Search for the cell housing the specified text and yield its (x, y) center coordinate. 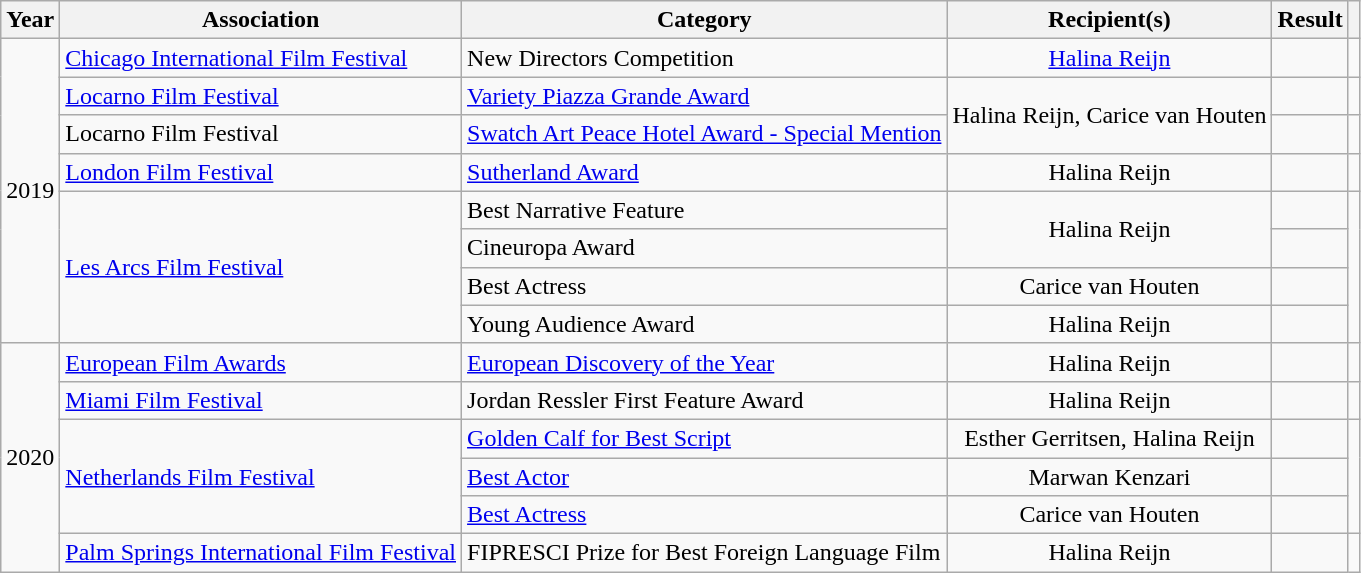
Netherlands Film Festival (261, 476)
Result (1310, 20)
Halina Reijn, Carice van Houten (1110, 115)
European Discovery of the Year (704, 362)
Best Narrative Feature (704, 210)
Sutherland Award (704, 172)
Best Actor (704, 477)
FIPRESCI Prize for Best Foreign Language Film (704, 553)
Miami Film Festival (261, 400)
2019 (30, 191)
Association (261, 20)
Category (704, 20)
Cineuropa Award (704, 248)
Esther Gerritsen, Halina Reijn (1110, 438)
Year (30, 20)
London Film Festival (261, 172)
2020 (30, 457)
Les Arcs Film Festival (261, 267)
Palm Springs International Film Festival (261, 553)
Jordan Ressler First Feature Award (704, 400)
European Film Awards (261, 362)
Young Audience Award (704, 324)
Golden Calf for Best Script (704, 438)
Swatch Art Peace Hotel Award - Special Mention (704, 134)
Recipient(s) (1110, 20)
Variety Piazza Grande Award (704, 96)
New Directors Competition (704, 58)
Chicago International Film Festival (261, 58)
Marwan Kenzari (1110, 477)
